Find where the given text appears and provide that cell's center as (x, y) coordinate. 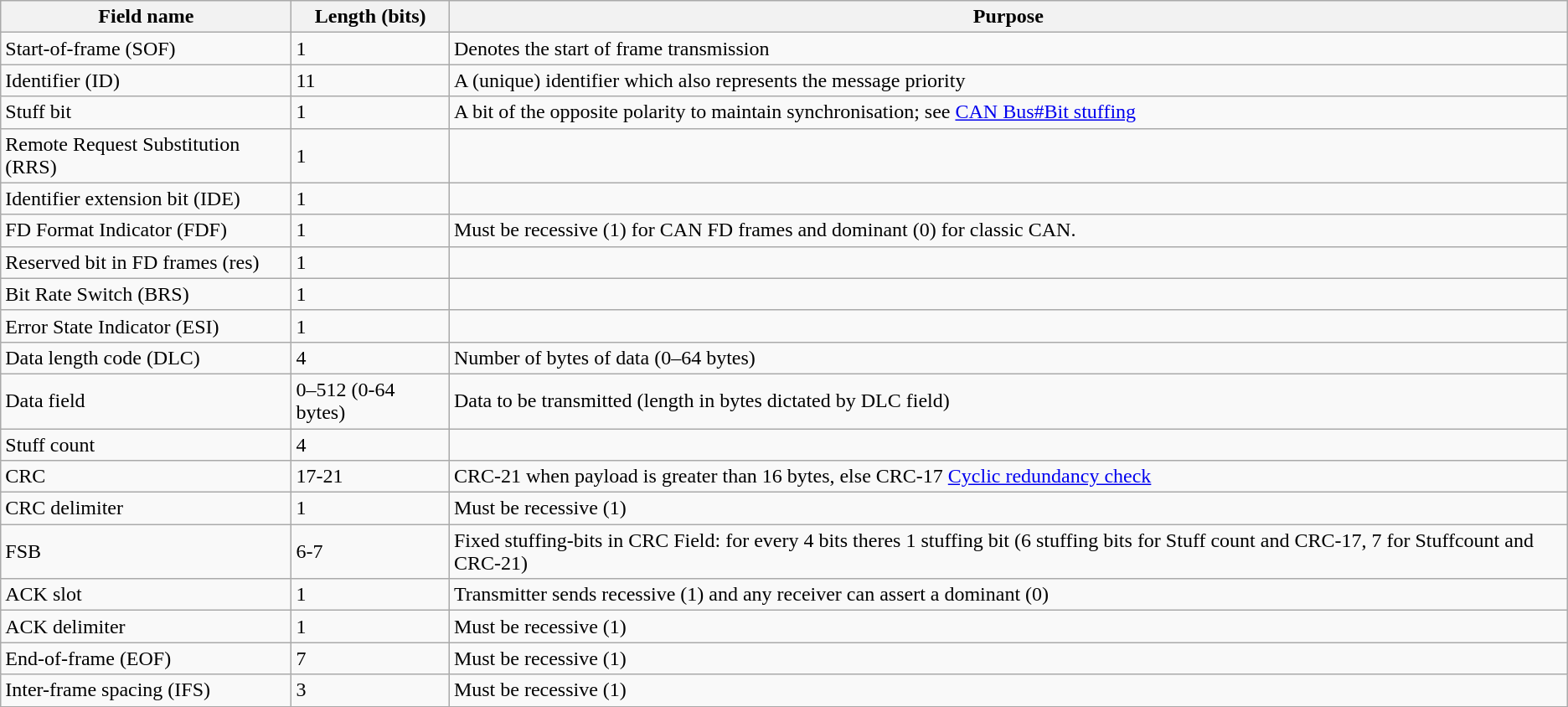
FSB (146, 551)
Data to be transmitted (length in bytes dictated by DLC field) (1008, 400)
Start-of-frame (SOF) (146, 49)
Stuff bit (146, 112)
Reserved bit in FD frames (res) (146, 262)
6-7 (370, 551)
Denotes the start of frame transmission (1008, 49)
CRC (146, 477)
Must be recessive (1) for CAN FD frames and dominant (0) for classic CAN. (1008, 230)
End-of-frame (EOF) (146, 658)
Identifier (ID) (146, 80)
Fixed stuffing-bits in CRC Field: for every 4 bits theres 1 stuffing bit (6 stuffing bits for Stuff count and CRC-17, 7 for Stuffcount and CRC-21) (1008, 551)
A bit of the opposite polarity to maintain synchronisation; see CAN Bus#Bit stuffing (1008, 112)
Remote Request Substitution (RRS) (146, 156)
17-21 (370, 477)
3 (370, 690)
ACK slot (146, 595)
Transmitter sends recessive (1) and any receiver can assert a dominant (0) (1008, 595)
Field name (146, 17)
CRC-21 when payload is greater than 16 bytes, else CRC-17 Cyclic redundancy check (1008, 477)
Data length code (DLC) (146, 358)
Bit Rate Switch (BRS) (146, 294)
CRC delimiter (146, 508)
Inter-frame spacing (IFS) (146, 690)
11 (370, 80)
Error State Indicator (ESI) (146, 326)
Purpose (1008, 17)
Number of bytes of data (0–64 bytes) (1008, 358)
FD Format Indicator (FDF) (146, 230)
Identifier extension bit (IDE) (146, 199)
0–512 (0-64 bytes) (370, 400)
Length (bits) (370, 17)
7 (370, 658)
Stuff count (146, 445)
Data field (146, 400)
ACK delimiter (146, 627)
A (unique) identifier which also represents the message priority (1008, 80)
